Scan for the cell matching the given text and deliver its (X, Y) coordinate at center. 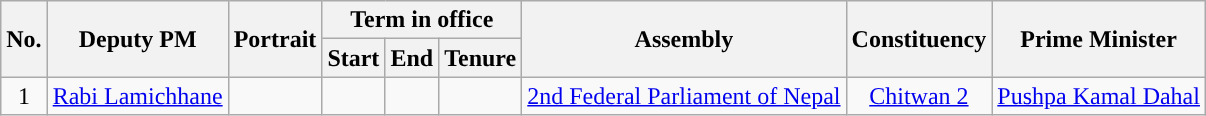
Chitwan 2 (919, 96)
1 (24, 96)
Constituency (919, 39)
Rabi Lamichhane (138, 96)
Prime Minister (1099, 39)
Assembly (684, 39)
No. (24, 39)
2nd Federal Parliament of Nepal (684, 96)
Deputy PM (138, 39)
Pushpa Kamal Dahal (1099, 96)
Term in office (422, 20)
Tenure (480, 58)
Start (354, 58)
End (412, 58)
Portrait (275, 39)
